Scan for the cell matching the given text and deliver its (x, y) coordinate at center. 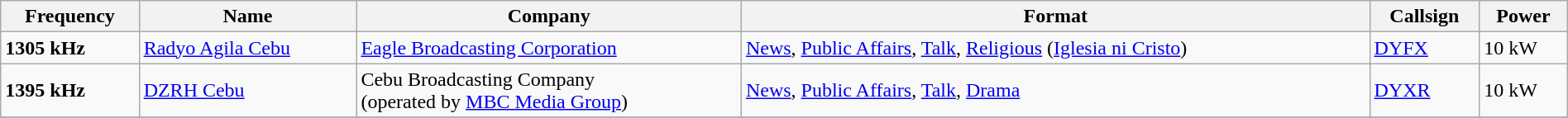
Eagle Broadcasting Corporation (549, 48)
Power (1523, 17)
DZRH Cebu (248, 91)
News, Public Affairs, Talk, Religious (Iglesia ni Cristo) (1055, 48)
Format (1055, 17)
News, Public Affairs, Talk, Drama (1055, 91)
Company (549, 17)
DYFX (1424, 48)
1395 kHz (69, 91)
Callsign (1424, 17)
DYXR (1424, 91)
Cebu Broadcasting Company(operated by MBC Media Group) (549, 91)
1305 kHz (69, 48)
Frequency (69, 17)
Name (248, 17)
Radyo Agila Cebu (248, 48)
